Search for the cell housing the specified text and yield its [x, y] center coordinate. 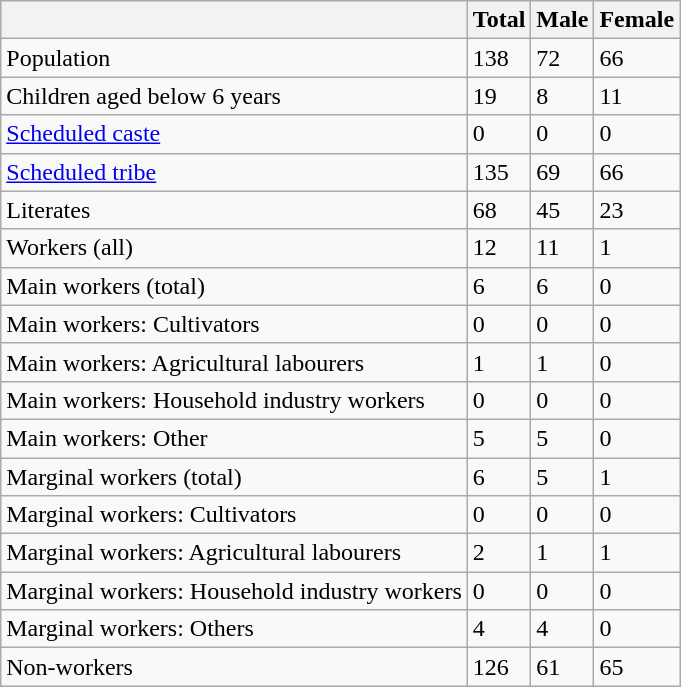
Marginal workers (total) [234, 477]
Children aged below 6 years [234, 96]
Marginal workers: Household industry workers [234, 591]
Marginal workers: Cultivators [234, 515]
Scheduled tribe [234, 172]
19 [499, 96]
12 [499, 248]
Marginal workers: Others [234, 629]
Non-workers [234, 667]
72 [562, 58]
45 [562, 210]
68 [499, 210]
23 [637, 210]
Marginal workers: Agricultural labourers [234, 553]
138 [499, 58]
Main workers: Cultivators [234, 324]
69 [562, 172]
Literates [234, 210]
Main workers: Other [234, 438]
Main workers: Agricultural labourers [234, 362]
8 [562, 96]
Male [562, 20]
65 [637, 667]
Main workers (total) [234, 286]
Scheduled caste [234, 134]
2 [499, 553]
Population [234, 58]
Workers (all) [234, 248]
126 [499, 667]
61 [562, 667]
Main workers: Household industry workers [234, 400]
135 [499, 172]
Total [499, 20]
Female [637, 20]
